Capture the cell that displays the provided text and extract its (X, Y) central coordinate. 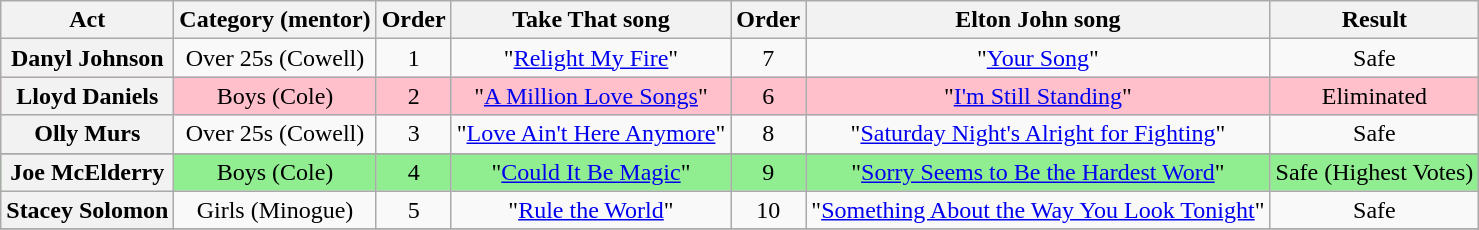
7 (768, 58)
10 (768, 210)
Result (1374, 20)
8 (768, 134)
"Rule the World" (591, 210)
Danyl Johnson (88, 58)
Act (88, 20)
5 (414, 210)
Take That song (591, 20)
Girls (Minogue) (275, 210)
"A Million Love Songs" (591, 96)
6 (768, 96)
"Could It Be Magic" (591, 172)
Lloyd Daniels (88, 96)
2 (414, 96)
Elton John song (1038, 20)
Stacey Solomon (88, 210)
"Your Song" (1038, 58)
9 (768, 172)
"Something About the Way You Look Tonight" (1038, 210)
"Love Ain't Here Anymore" (591, 134)
Safe (Highest Votes) (1374, 172)
Joe McElderry (88, 172)
3 (414, 134)
Eliminated (1374, 96)
"Sorry Seems to Be the Hardest Word" (1038, 172)
Olly Murs (88, 134)
1 (414, 58)
"I'm Still Standing" (1038, 96)
"Saturday Night's Alright for Fighting" (1038, 134)
"Relight My Fire" (591, 58)
4 (414, 172)
Category (mentor) (275, 20)
